For the text-containing cell, return its midpoint in (x, y) coordinate format. 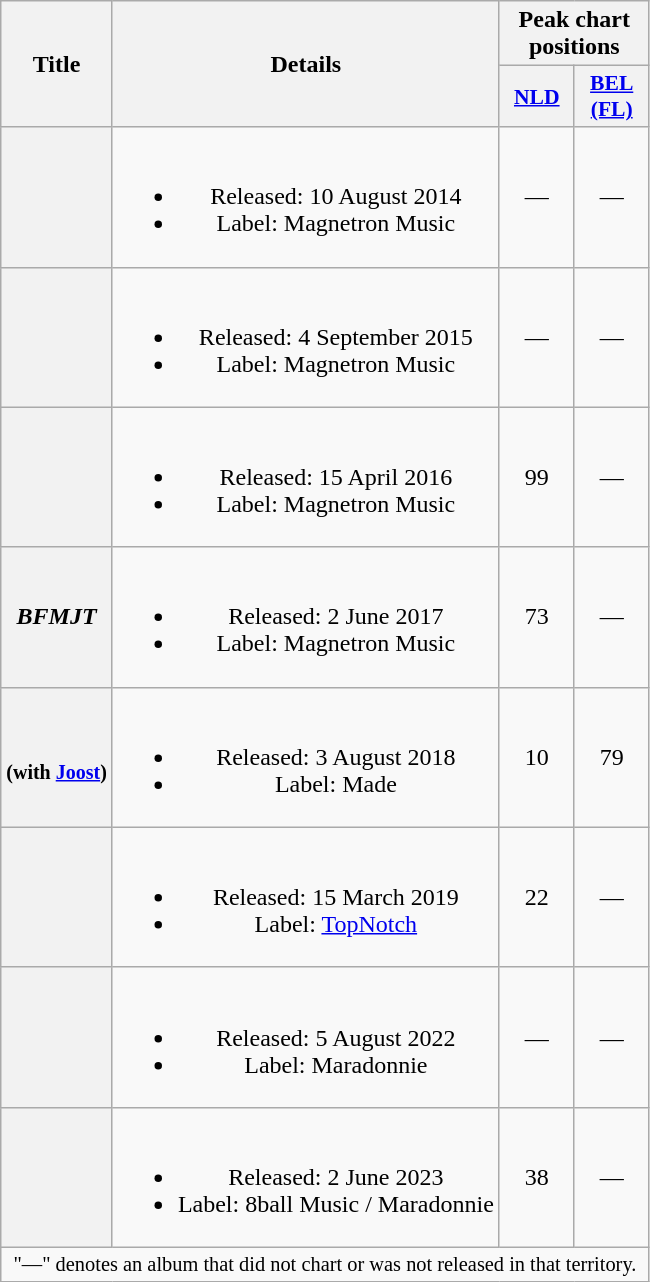
Released: 3 August 2018Label: Made (306, 757)
73 (536, 617)
Released: 10 August 2014Label: Magnetron Music (306, 197)
Released: 4 September 2015Label: Magnetron Music (306, 337)
79 (612, 757)
BFMJT (57, 617)
Released: 15 April 2016Label: Magnetron Music (306, 477)
Title (57, 64)
"—" denotes an album that did not chart or was not released in that territory. (325, 1264)
Released: 2 June 2023Label: 8ball Music / Maradonnie (306, 1177)
Released: 15 March 2019Label: TopNotch (306, 897)
10 (536, 757)
Released: 2 June 2017Label: Magnetron Music (306, 617)
Details (306, 64)
Peak chart positions (574, 34)
22 (536, 897)
99 (536, 477)
38 (536, 1177)
BEL(FL) (612, 96)
(with Joost) (57, 757)
Released: 5 August 2022Label: Maradonnie (306, 1037)
NLD (536, 96)
